Return the (x, y) coordinate for the center point of the cell that contains the specified text.  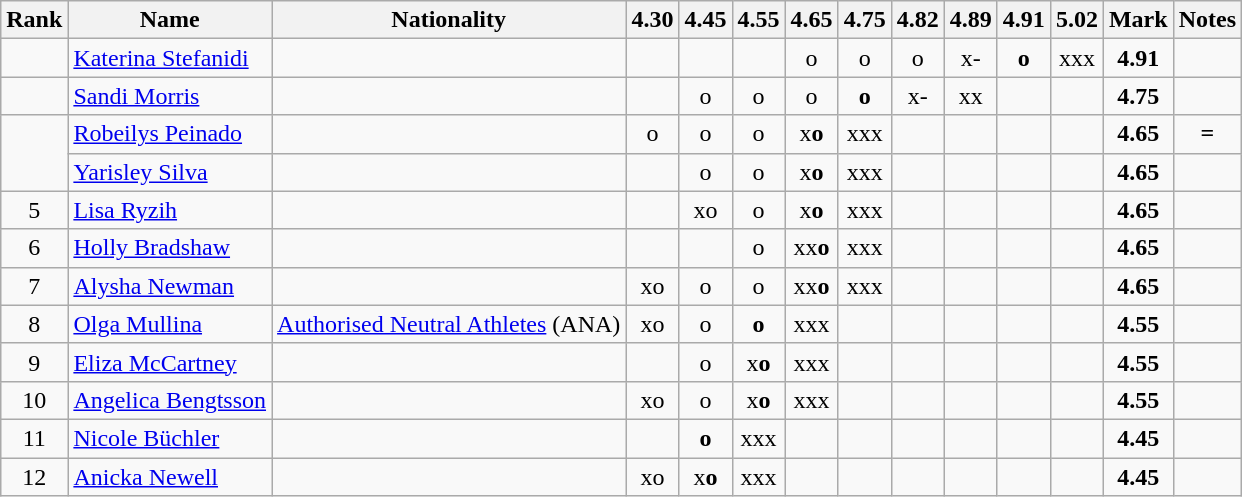
Angelica Bengtsson (170, 400)
7 (34, 286)
5.02 (1076, 20)
4.30 (652, 20)
Rank (34, 20)
Name (170, 20)
Nationality (449, 20)
Sandi Morris (170, 96)
12 (34, 477)
4.89 (970, 20)
Anicka Newell (170, 477)
Eliza McCartney (170, 362)
8 (34, 324)
9 (34, 362)
Notes (1207, 20)
xx (970, 96)
Robeilys Peinado (170, 134)
6 (34, 248)
Nicole Büchler (170, 438)
Alysha Newman (170, 286)
Yarisley Silva (170, 172)
5 (34, 210)
Mark (1138, 20)
Olga Mullina (170, 324)
= (1207, 134)
4.82 (918, 20)
Holly Bradshaw (170, 248)
Katerina Stefanidi (170, 58)
11 (34, 438)
10 (34, 400)
Authorised Neutral Athletes (ANA) (449, 324)
Lisa Ryzih (170, 210)
